Return [X, Y] of the center of cell containing provided text 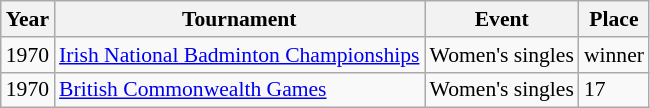
17 [614, 90]
Tournament [239, 19]
winner [614, 55]
Event [502, 19]
Year [28, 19]
Place [614, 19]
Irish National Badminton Championships [239, 55]
British Commonwealth Games [239, 90]
